For the text-containing cell, return its midpoint in (X, Y) coordinate format. 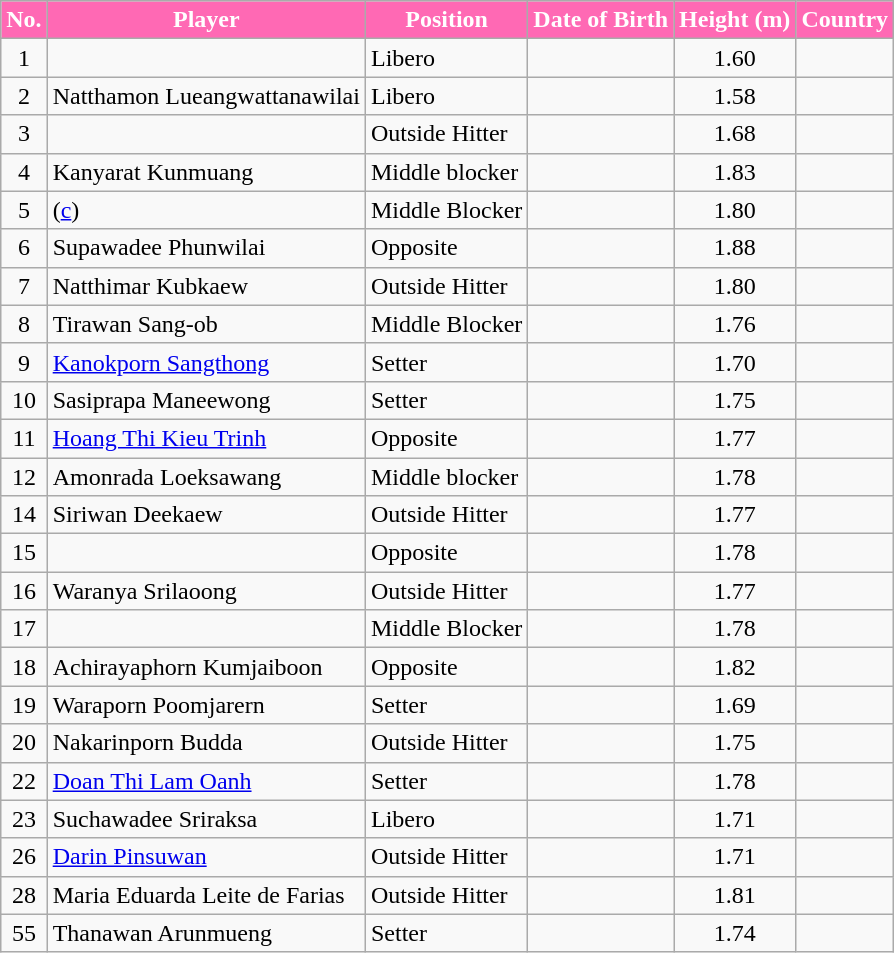
1.83 (735, 172)
10 (24, 400)
Country (845, 20)
(c) (206, 210)
Kanokporn Sangthong (206, 362)
Natthamon Lueangwattanawilai (206, 96)
Natthimar Kubkaew (206, 286)
6 (24, 248)
No. (24, 20)
Kanyarat Kunmuang (206, 172)
19 (24, 705)
Date of Birth (601, 20)
2 (24, 96)
1.60 (735, 58)
Doan Thi Lam Oanh (206, 781)
Darin Pinsuwan (206, 857)
16 (24, 591)
22 (24, 781)
3 (24, 134)
1.58 (735, 96)
1.88 (735, 248)
Amonrada Loeksawang (206, 477)
14 (24, 515)
8 (24, 324)
7 (24, 286)
15 (24, 553)
Hoang Thi Kieu Trinh (206, 438)
Suchawadee Sriraksa (206, 819)
Siriwan Deekaew (206, 515)
Achirayaphorn Kumjaiboon (206, 667)
Position (446, 20)
12 (24, 477)
Waraporn Poomjarern (206, 705)
4 (24, 172)
Waranya Srilaoong (206, 591)
28 (24, 895)
55 (24, 933)
1.69 (735, 705)
1.68 (735, 134)
Player (206, 20)
1.81 (735, 895)
17 (24, 629)
Maria Eduarda Leite de Farias (206, 895)
5 (24, 210)
Tirawan Sang-ob (206, 324)
18 (24, 667)
Supawadee Phunwilai (206, 248)
9 (24, 362)
20 (24, 743)
1.70 (735, 362)
1.82 (735, 667)
26 (24, 857)
Height (m) (735, 20)
Sasiprapa Maneewong (206, 400)
1.76 (735, 324)
Nakarinporn Budda (206, 743)
Thanawan Arunmueng (206, 933)
1 (24, 58)
11 (24, 438)
23 (24, 819)
1.74 (735, 933)
